Detect which cell encompasses the target text, then output its [X, Y] center coordinate. 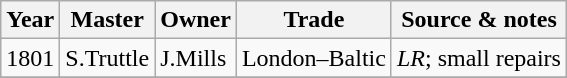
1801 [30, 58]
London–Baltic [314, 58]
Owner [196, 20]
LR; small repairs [478, 58]
Year [30, 20]
Trade [314, 20]
Master [108, 20]
S.Truttle [108, 58]
Source & notes [478, 20]
J.Mills [196, 58]
